Identify which cell holds the provided text, then report its [X, Y] central coordinate. 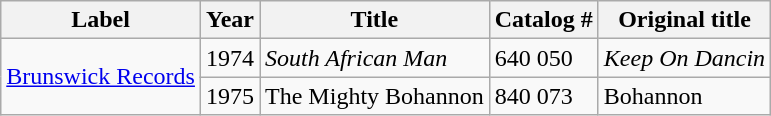
640 050 [544, 58]
Keep On Dancin [684, 58]
Original title [684, 20]
840 073 [544, 96]
Title [375, 20]
1974 [230, 58]
The Mighty Bohannon [375, 96]
Brunswick Records [101, 77]
Year [230, 20]
Bohannon [684, 96]
Label [101, 20]
Catalog # [544, 20]
South African Man [375, 58]
1975 [230, 96]
